Return (x, y) of the center of cell containing provided text 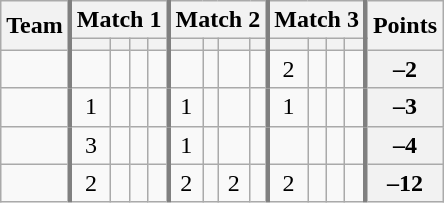
–12 (404, 183)
Match 2 (218, 20)
Points (404, 26)
–2 (404, 69)
3 (90, 145)
Match 1 (120, 20)
–3 (404, 107)
Match 3 (316, 20)
–4 (404, 145)
Team (36, 26)
